Find where the given text appears and provide that cell's center as [X, Y] coordinate. 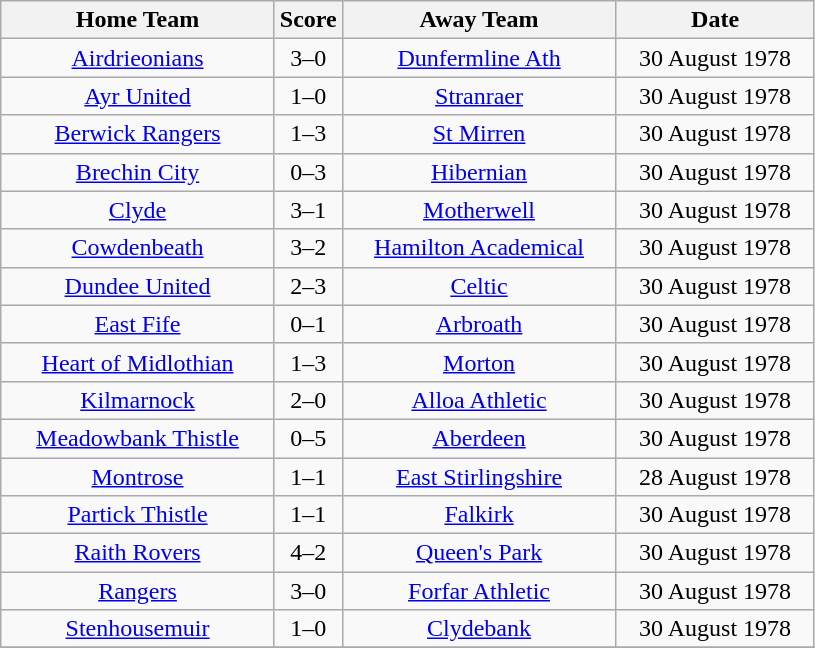
Kilmarnock [138, 400]
Stenhousemuir [138, 629]
Meadowbank Thistle [138, 438]
Dundee United [138, 286]
Hibernian [479, 172]
Forfar Athletic [479, 591]
0–3 [308, 172]
Morton [479, 362]
3–1 [308, 210]
Stranraer [479, 96]
0–5 [308, 438]
Alloa Athletic [479, 400]
Hamilton Academical [479, 248]
Airdrieonians [138, 58]
Away Team [479, 20]
St Mirren [479, 134]
Berwick Rangers [138, 134]
Partick Thistle [138, 515]
Celtic [479, 286]
Arbroath [479, 324]
Rangers [138, 591]
3–2 [308, 248]
Clydebank [479, 629]
East Stirlingshire [479, 477]
Heart of Midlothian [138, 362]
East Fife [138, 324]
Dunfermline Ath [479, 58]
Raith Rovers [138, 553]
Aberdeen [479, 438]
0–1 [308, 324]
Brechin City [138, 172]
Home Team [138, 20]
2–0 [308, 400]
Cowdenbeath [138, 248]
2–3 [308, 286]
Falkirk [479, 515]
Clyde [138, 210]
28 August 1978 [716, 477]
4–2 [308, 553]
Date [716, 20]
Queen's Park [479, 553]
Ayr United [138, 96]
Montrose [138, 477]
Motherwell [479, 210]
Score [308, 20]
